Return (X, Y) of the center of cell containing provided text 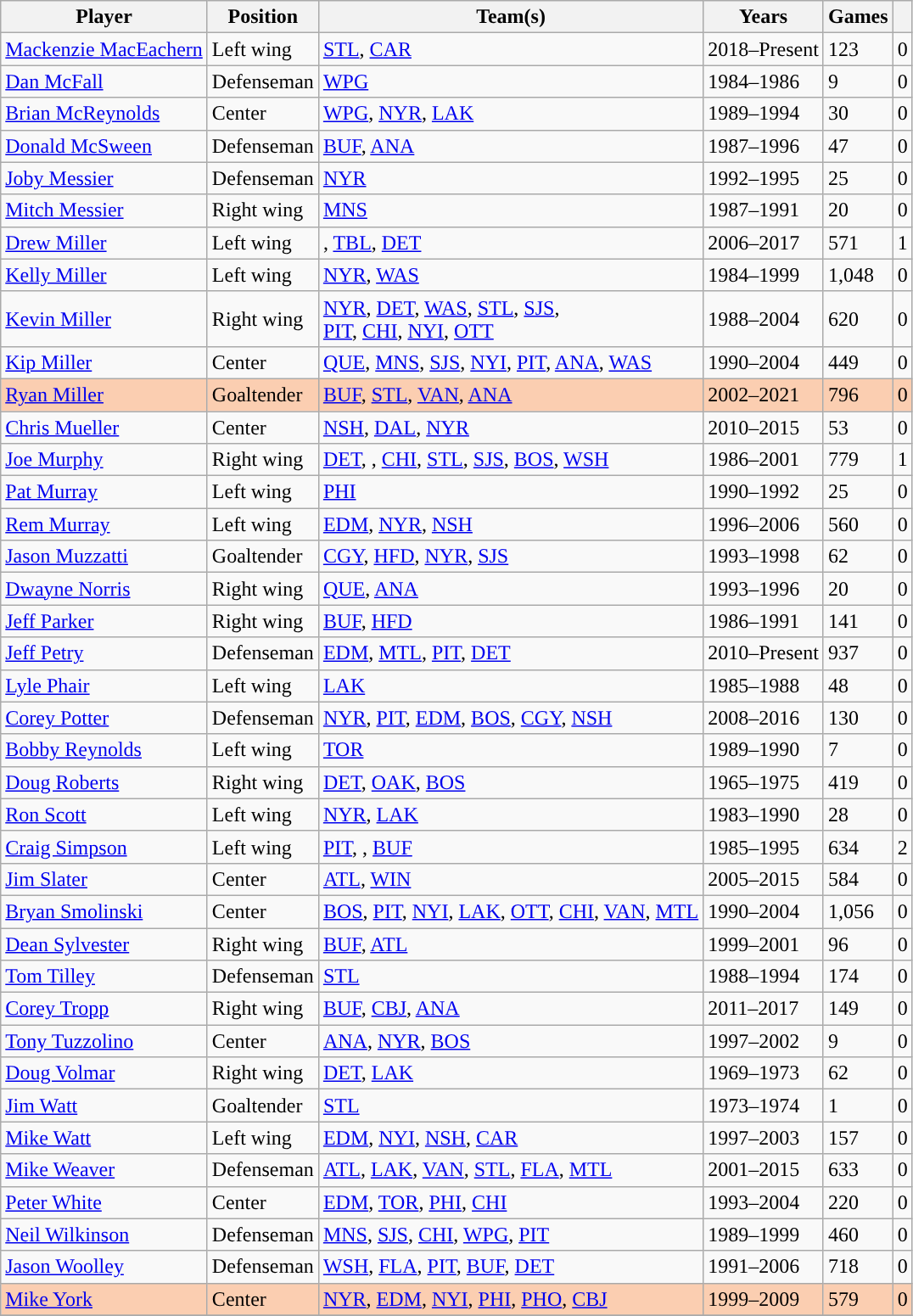
1985–1988 (764, 686)
NYR, PIT, EDM, BOS, CGY, NSH (511, 718)
EDM, NYR, NSH (511, 524)
419 (858, 782)
220 (858, 1202)
Player (104, 17)
STL, CAR (511, 49)
LAK (511, 686)
Doug Volmar (104, 1073)
47 (858, 146)
Mackenzie MacEachern (104, 49)
1988–2004 (764, 319)
1992–1995 (764, 178)
1989–1999 (764, 1235)
Team(s) (511, 17)
Jason Woolley (104, 1267)
1986–1991 (764, 621)
579 (858, 1299)
1990–1992 (764, 492)
28 (858, 815)
1,048 (858, 275)
Joby Messier (104, 178)
2008–2016 (764, 718)
EDM, NYI, NSH, CAR (511, 1138)
Position (263, 17)
CGY, HFD, NYR, SJS (511, 557)
1991–2006 (764, 1267)
NYR, WAS (511, 275)
149 (858, 1009)
1997–2003 (764, 1138)
2 (903, 847)
1987–1996 (764, 146)
1986–2001 (764, 460)
2001–2015 (764, 1170)
Rem Murray (104, 524)
Dwayne Norris (104, 589)
1987–1991 (764, 210)
157 (858, 1138)
Corey Potter (104, 718)
571 (858, 243)
1993–1998 (764, 557)
Bobby Reynolds (104, 750)
Chris Mueller (104, 427)
Jim Watt (104, 1106)
460 (858, 1235)
Jeff Parker (104, 621)
EDM, TOR, PHI, CHI (511, 1202)
WPG (511, 81)
449 (858, 362)
Peter White (104, 1202)
2018–Present (764, 49)
937 (858, 653)
2006–2017 (764, 243)
1984–1986 (764, 81)
Mitch Messier (104, 210)
1983–1990 (764, 815)
2011–2017 (764, 1009)
1965–1975 (764, 782)
123 (858, 49)
WPG, NYR, LAK (511, 114)
BUF, ANA (511, 146)
Games (858, 17)
ANA, NYR, BOS (511, 1041)
BOS, PIT, NYI, LAK, OTT, CHI, VAN, MTL (511, 911)
Donald McSween (104, 146)
1989–1994 (764, 114)
584 (858, 879)
BUF, CBJ, ANA (511, 1009)
1999–2001 (764, 944)
Kevin Miller (104, 319)
2010–2015 (764, 427)
130 (858, 718)
1985–1995 (764, 847)
Ryan Miller (104, 395)
Dean Sylvester (104, 944)
30 (858, 114)
1999–2009 (764, 1299)
2010–Present (764, 653)
PIT, , BUF (511, 847)
, TBL, DET (511, 243)
Kelly Miller (104, 275)
Joe Murphy (104, 460)
633 (858, 1170)
Jim Slater (104, 879)
EDM, MTL, PIT, DET (511, 653)
Bryan Smolinski (104, 911)
WSH, FLA, PIT, BUF, DET (511, 1267)
Craig Simpson (104, 847)
Corey Tropp (104, 1009)
2002–2021 (764, 395)
Ron Scott (104, 815)
1,056 (858, 911)
DET, , CHI, STL, SJS, BOS, WSH (511, 460)
1993–1996 (764, 589)
796 (858, 395)
7 (858, 750)
1988–1994 (764, 977)
MNS (511, 210)
Mike Watt (104, 1138)
Tony Tuzzolino (104, 1041)
Mike York (104, 1299)
Brian McReynolds (104, 114)
1997–2002 (764, 1041)
1996–2006 (764, 524)
QUE, ANA (511, 589)
1973–1974 (764, 1106)
BUF, STL, VAN, ANA (511, 395)
53 (858, 427)
NSH, DAL, NYR (511, 427)
174 (858, 977)
NYR, EDM, NYI, PHI, PHO, CBJ (511, 1299)
779 (858, 460)
Jason Muzzatti (104, 557)
NYR, DET, WAS, STL, SJS, PIT, CHI, NYI, OTT (511, 319)
NYR, LAK (511, 815)
BUF, HFD (511, 621)
Doug Roberts (104, 782)
DET, LAK (511, 1073)
2005–2015 (764, 879)
DET, OAK, BOS (511, 782)
1989–1990 (764, 750)
48 (858, 686)
Jeff Petry (104, 653)
141 (858, 621)
Drew Miller (104, 243)
MNS, SJS, CHI, WPG, PIT (511, 1235)
620 (858, 319)
96 (858, 944)
1969–1973 (764, 1073)
1993–2004 (764, 1202)
Dan McFall (104, 81)
ATL, WIN (511, 879)
Kip Miller (104, 362)
1984–1999 (764, 275)
634 (858, 847)
560 (858, 524)
Lyle Phair (104, 686)
Pat Murray (104, 492)
718 (858, 1267)
NYR (511, 178)
QUE, MNS, SJS, NYI, PIT, ANA, WAS (511, 362)
BUF, ATL (511, 944)
TOR (511, 750)
PHI (511, 492)
ATL, LAK, VAN, STL, FLA, MTL (511, 1170)
Mike Weaver (104, 1170)
Neil Wilkinson (104, 1235)
Tom Tilley (104, 977)
Years (764, 17)
